Capture the cell that displays the provided text and extract its (x, y) central coordinate. 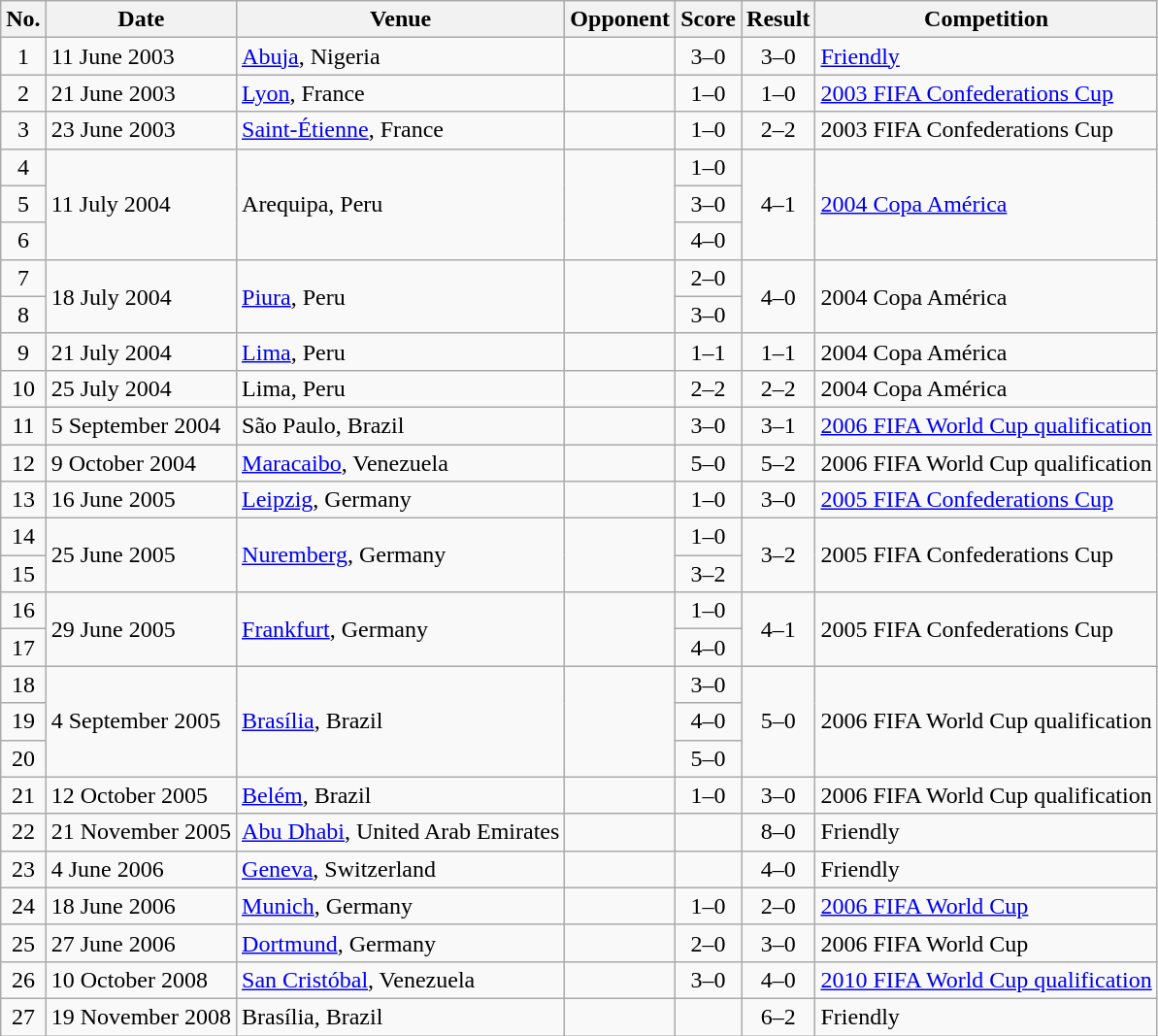
24 (23, 906)
19 November 2008 (141, 1017)
6–2 (778, 1017)
Geneva, Switzerland (401, 869)
3 (23, 130)
Piura, Peru (401, 296)
10 October 2008 (141, 980)
San Cristóbal, Venezuela (401, 980)
Belém, Brazil (401, 795)
25 (23, 943)
29 June 2005 (141, 629)
21 (23, 795)
4 (23, 167)
25 June 2005 (141, 555)
5 September 2004 (141, 425)
14 (23, 537)
13 (23, 500)
11 July 2004 (141, 204)
Abu Dhabi, United Arab Emirates (401, 832)
Score (709, 19)
27 (23, 1017)
19 (23, 721)
21 July 2004 (141, 351)
Munich, Germany (401, 906)
6 (23, 241)
Competition (986, 19)
16 June 2005 (141, 500)
21 November 2005 (141, 832)
23 (23, 869)
Result (778, 19)
1 (23, 56)
2010 FIFA World Cup qualification (986, 980)
Abuja, Nigeria (401, 56)
Saint-Étienne, France (401, 130)
12 (23, 463)
16 (23, 611)
Frankfurt, Germany (401, 629)
Maracaibo, Venezuela (401, 463)
12 October 2005 (141, 795)
9 October 2004 (141, 463)
Opponent (620, 19)
18 July 2004 (141, 296)
4 September 2005 (141, 721)
9 (23, 351)
18 June 2006 (141, 906)
2 (23, 93)
Dortmund, Germany (401, 943)
São Paulo, Brazil (401, 425)
3–1 (778, 425)
Leipzig, Germany (401, 500)
22 (23, 832)
20 (23, 758)
Lyon, France (401, 93)
Arequipa, Peru (401, 204)
Date (141, 19)
No. (23, 19)
18 (23, 685)
5 (23, 204)
Venue (401, 19)
7 (23, 278)
4 June 2006 (141, 869)
5–2 (778, 463)
26 (23, 980)
11 (23, 425)
27 June 2006 (141, 943)
17 (23, 648)
15 (23, 574)
Nuremberg, Germany (401, 555)
11 June 2003 (141, 56)
21 June 2003 (141, 93)
25 July 2004 (141, 388)
8 (23, 315)
10 (23, 388)
8–0 (778, 832)
23 June 2003 (141, 130)
